Extract the [X, Y] coordinate from the center of the cell holding the provided text.  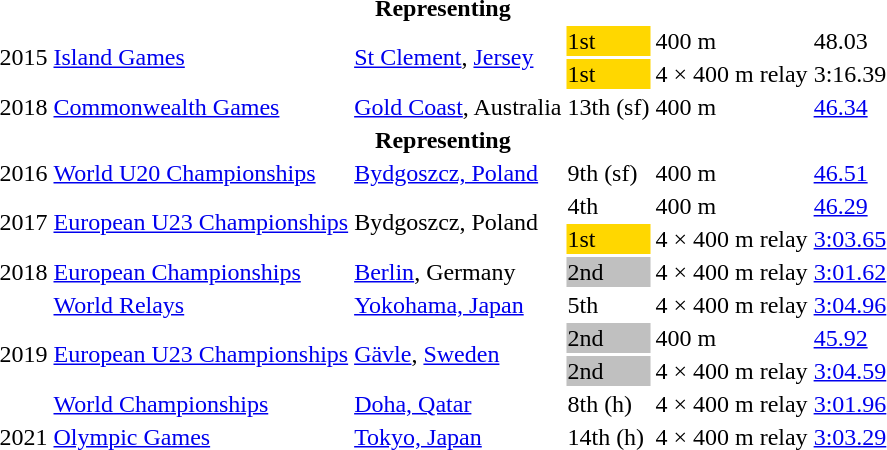
World Relays [201, 305]
European Championships [201, 272]
8th (h) [608, 404]
World U20 Championships [201, 173]
Yokohama, Japan [458, 305]
5th [608, 305]
World Championships [201, 404]
Island Games [201, 58]
4th [608, 206]
Doha, Qatar [458, 404]
St Clement, Jersey [458, 58]
9th (sf) [608, 173]
Berlin, Germany [458, 272]
Gävle, Sweden [458, 354]
Gold Coast, Australia [458, 107]
13th (sf) [608, 107]
Commonwealth Games [201, 107]
